Scan for the cell matching the given text and deliver its [x, y] coordinate at center. 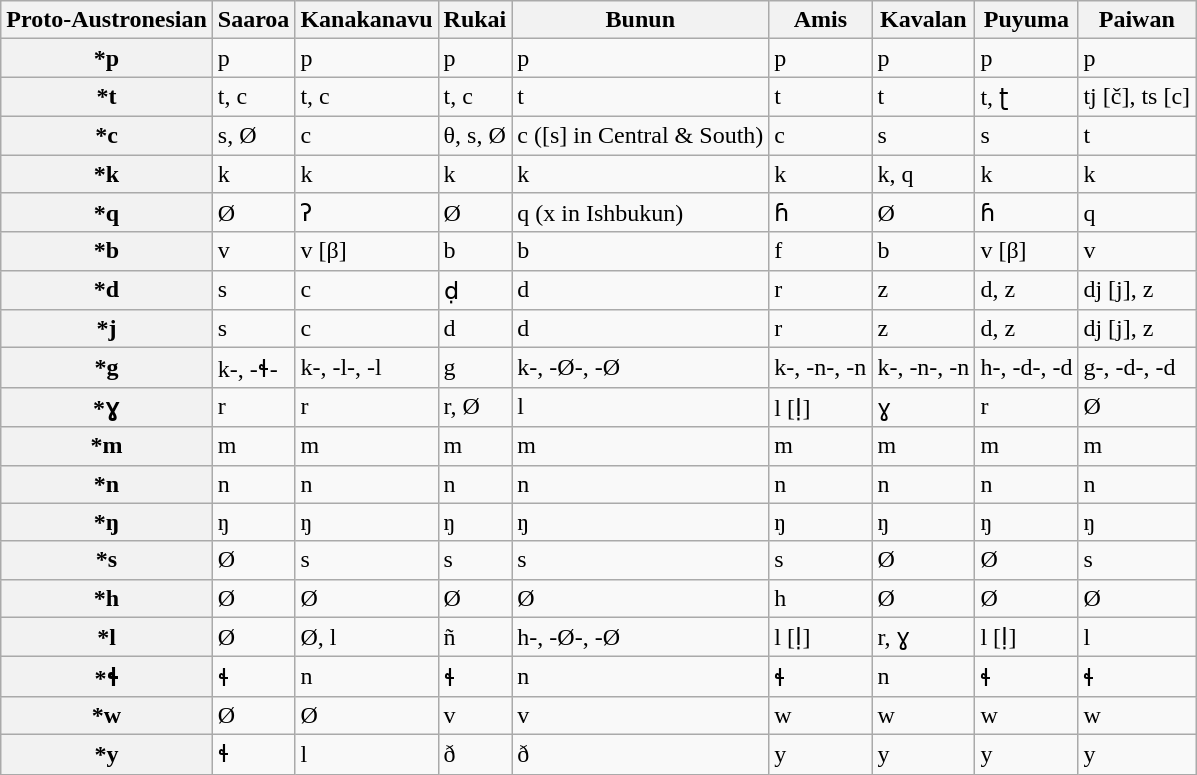
Ø, l [366, 637]
*m [107, 446]
Kanakanavu [366, 20]
r, ɣ [924, 637]
*ɬ [107, 677]
g-, -d-, -d [1137, 368]
h-, -Ø-, -Ø [640, 637]
q (x in Ishbukun) [640, 213]
*ŋ [107, 522]
*y [107, 754]
k, q [924, 173]
r, Ø [475, 407]
*h [107, 598]
Paiwan [1137, 20]
ɣ [924, 407]
*t [107, 97]
h [820, 598]
*s [107, 560]
*j [107, 329]
*b [107, 251]
ʔ [366, 213]
θ, s, Ø [475, 135]
*w [107, 715]
h-, -d-, -d [1026, 368]
c ([s] in Central & South) [640, 135]
*ɣ [107, 407]
f [820, 251]
*n [107, 484]
Kavalan [924, 20]
ḍ [475, 290]
*p [107, 58]
g [475, 368]
q [1137, 213]
*l [107, 637]
*g [107, 368]
k-, -l-, -l [366, 368]
tj [č], ts [c] [1137, 97]
*k [107, 173]
Saaroa [254, 20]
*c [107, 135]
k-, -ɬ- [254, 368]
*d [107, 290]
s, Ø [254, 135]
k-, -Ø-, -Ø [640, 368]
ñ [475, 637]
Rukai [475, 20]
t, ʈ [1026, 97]
Amis [820, 20]
*q [107, 213]
Proto-Austronesian [107, 20]
Bunun [640, 20]
Puyuma [1026, 20]
